Return [X, Y] of the center of cell containing provided text 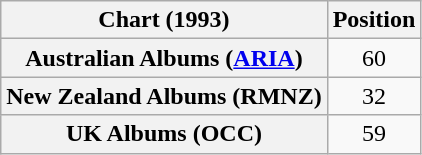
32 [374, 96]
59 [374, 134]
Chart (1993) [164, 20]
Position [374, 20]
60 [374, 58]
UK Albums (OCC) [164, 134]
Australian Albums (ARIA) [164, 58]
New Zealand Albums (RMNZ) [164, 96]
